Output the [X, Y] coordinate of the center of the cell containing the given text.  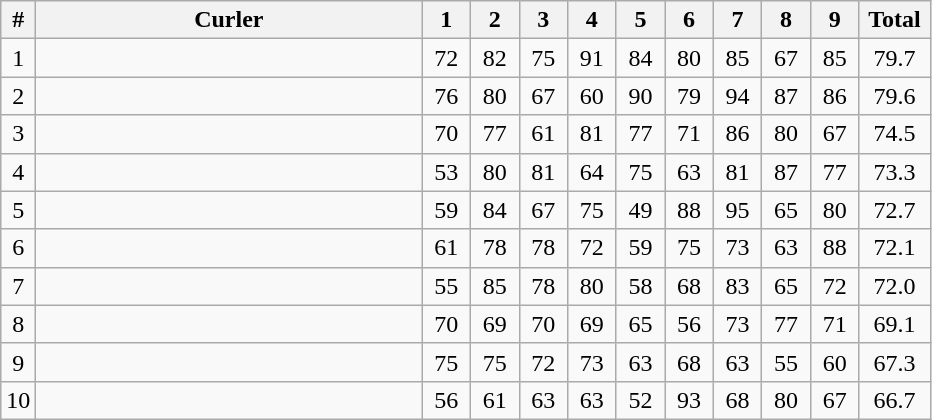
69.1 [894, 324]
72.0 [894, 286]
64 [592, 172]
82 [494, 58]
95 [738, 210]
76 [446, 96]
73.3 [894, 172]
Total [894, 20]
66.7 [894, 400]
72.1 [894, 248]
# [18, 20]
Curler [229, 20]
91 [592, 58]
53 [446, 172]
58 [640, 286]
49 [640, 210]
79.6 [894, 96]
52 [640, 400]
90 [640, 96]
79 [690, 96]
94 [738, 96]
83 [738, 286]
10 [18, 400]
93 [690, 400]
72.7 [894, 210]
67.3 [894, 362]
79.7 [894, 58]
74.5 [894, 134]
